Search for the cell housing the specified text and yield its (x, y) center coordinate. 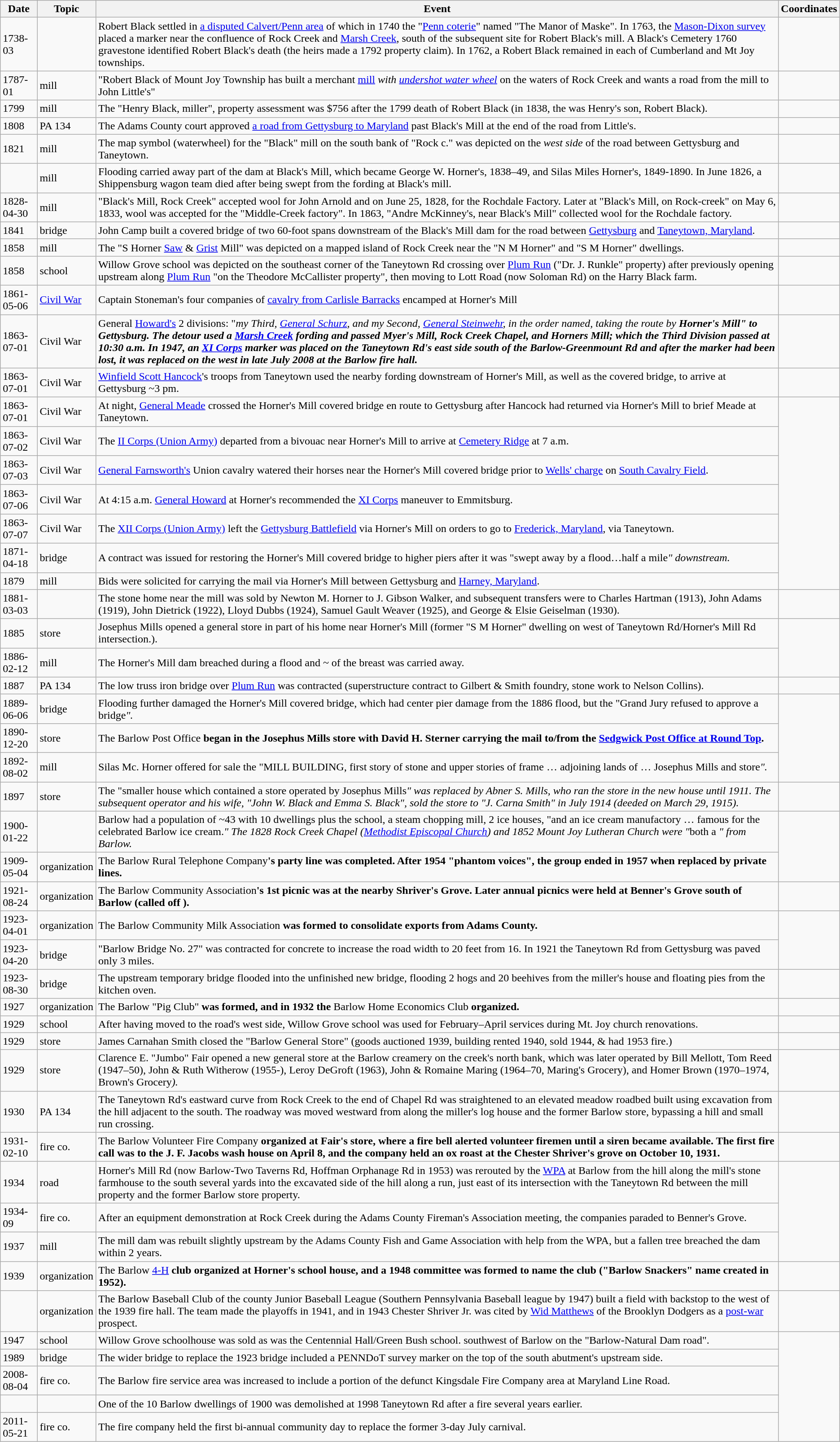
1934-09 (19, 1218)
1900-01-22 (19, 832)
1897 (19, 796)
1863-07-06 (19, 499)
1937 (19, 1246)
James Carnahan Smith closed the "Barlow General Store" (goods auctioned 1939, building rented 1940, sold 1944, & had 1953 fire.) (437, 1041)
1939 (19, 1276)
At 4:15 a.m. General Howard at Horner's recommended the XI Corps maneuver to Emmitsburg. (437, 499)
1787-01 (19, 85)
1863-07-02 (19, 441)
1799 (19, 109)
The Barlow Post Office began in the Josephus Mills store with David H. Sterner carrying the mail to/from the Sedgwick Post Office at Round Top. (437, 738)
1927 (19, 1007)
The Barlow "Pig Club" was formed, and in 1932 the Barlow Home Economics Club organized. (437, 1007)
Topic (66, 9)
2011-05-21 (19, 1427)
1934 (19, 1182)
Bids were solicited for carrying the mail via Horner's Mill between Gettysburg and Harney, Maryland. (437, 581)
1923-04-20 (19, 954)
1879 (19, 581)
1821 (19, 149)
1947 (19, 1341)
1890-12-20 (19, 738)
1923-04-01 (19, 926)
1931-02-10 (19, 1147)
The II Corps (Union Army) departed from a bivouac near Horner's Mill to arrive at Cemetery Ridge at 7 a.m. (437, 441)
1863-07-03 (19, 470)
1885 (19, 633)
1930 (19, 1112)
1808 (19, 126)
The Adams County court approved a road from Gettysburg to Maryland past Black's Mill at the end of the road from Little's. (437, 126)
The Barlow 4-H club organized at Horner's school house, and a 1948 committee was formed to name the club ("Barlow Snackers" name created in 1952). (437, 1276)
The XII Corps (Union Army) left the Gettysburg Battlefield via Horner's Mill on orders to go to Frederick, Maryland, via Taneytown. (437, 529)
The Barlow Community Milk Association was formed to consolidate exports from Adams County. (437, 926)
Captain Stoneman's four companies of cavalry from Carlisle Barracks encamped at Horner's Mill (437, 300)
The Barlow fire service area was increased to include a portion of the defunct Kingsdale Fire Company area at Maryland Line Road. (437, 1381)
Willow Grove schoolhouse was sold as was the Centennial Hall/Green Bush school. southwest of Barlow on the "Barlow-Natural Dam road". (437, 1341)
The Horner's Mill dam breached during a flood and ~ of the breast was carried away. (437, 663)
After an equipment demonstration at Rock Creek during the Adams County Fireman's Association meeting, the companies paraded to Benner's Grove. (437, 1218)
1861-05-06 (19, 300)
1863-07-07 (19, 529)
1828-04-30 (19, 207)
1989 (19, 1358)
1881-03-03 (19, 604)
2008-08-04 (19, 1381)
General Farnsworth's Union cavalry watered their horses near the Horner's Mill covered bridge prior to Wells' charge on South Cavalry Field. (437, 470)
The fire company held the first bi-annual community day to replace the former 3-day July carnival. (437, 1427)
1738-03 (19, 44)
1909-05-04 (19, 867)
The Barlow Rural Telephone Company's party line was completed. After 1954 "phantom voices", the group ended in 1957 when replaced by private lines. (437, 867)
A contract was issued for restoring the Horner's Mill covered bridge to higher piers after it was "swept away by a flood…half a mile" downstream. (437, 558)
One of the 10 Barlow dwellings of 1900 was demolished at 1998 Taneytown Rd after a fire several years earlier. (437, 1404)
1887 (19, 686)
road (66, 1182)
1871-04-18 (19, 558)
Coordinates (809, 9)
Date (19, 9)
John Camp built a covered bridge of two 60-foot spans downstream of the Black's Mill dam for the road between Gettysburg and Taneytown, Maryland. (437, 230)
After having moved to the road's west side, Willow Grove school was used for February–April services during Mt. Joy church renovations. (437, 1024)
1892-08-02 (19, 767)
The wider bridge to replace the 1923 bridge included a PENNDoT survey marker on the top of the south abutment's upstream side. (437, 1358)
Event (437, 9)
The "S Horner Saw & Grist Mill" was depicted on a mapped island of Rock Creek near the "N M Horner" and "S M Horner" dwellings. (437, 247)
1889-06-06 (19, 708)
1921-08-24 (19, 896)
The "Henry Black, miller", property assessment was $756 after the 1799 death of Robert Black (in 1838, the was Henry's son, Robert Black). (437, 109)
1841 (19, 230)
The low truss iron bridge over Plum Run was contracted (superstructure contract to Gilbert & Smith foundry, stone work to Nelson Collins). (437, 686)
1923-08-30 (19, 984)
1886-02-12 (19, 663)
